Provide the [x, y] coordinate of the cell's center where the given text is located.  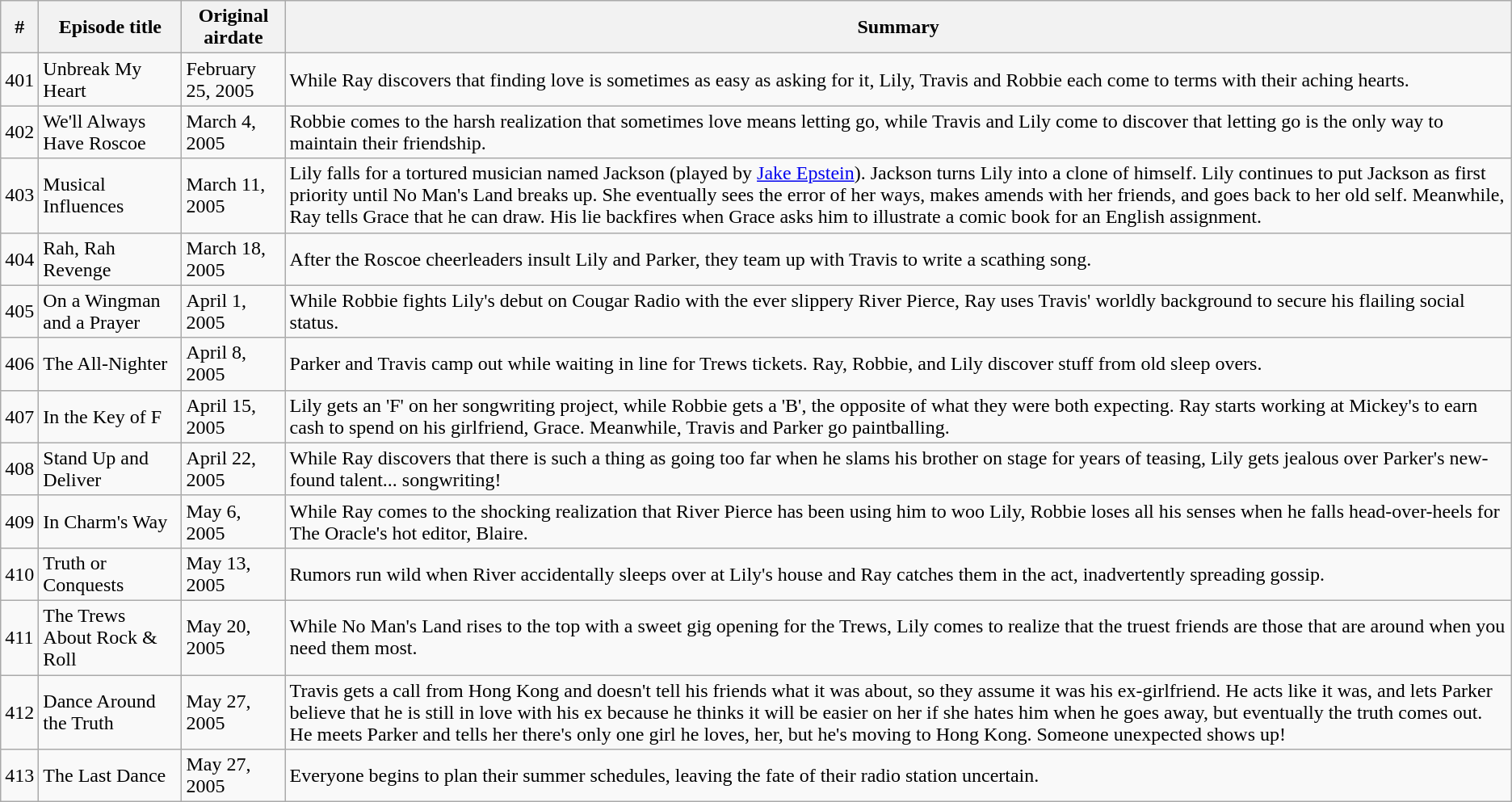
Summary [898, 27]
404 [19, 258]
Dance Around the Truth [110, 712]
May 13, 2005 [233, 573]
407 [19, 417]
We'll Always Have Roscoe [110, 132]
401 [19, 79]
406 [19, 363]
403 [19, 195]
405 [19, 312]
In the Key of F [110, 417]
Stand Up and Deliver [110, 468]
Rah, Rah Revenge [110, 258]
On a Wingman and a Prayer [110, 312]
While Ray discovers that finding love is sometimes as easy as asking for it, Lily, Travis and Robbie each come to terms with their aching hearts. [898, 79]
May 20, 2005 [233, 637]
409 [19, 522]
Truth or Conquests [110, 573]
After the Roscoe cheerleaders insult Lily and Parker, they team up with Travis to write a scathing song. [898, 258]
411 [19, 637]
# [19, 27]
413 [19, 775]
Musical Influences [110, 195]
The Last Dance [110, 775]
In Charm's Way [110, 522]
April 22, 2005 [233, 468]
February 25, 2005 [233, 79]
March 4, 2005 [233, 132]
March 11, 2005 [233, 195]
Everyone begins to plan their summer schedules, leaving the fate of their radio station uncertain. [898, 775]
Episode title [110, 27]
Parker and Travis camp out while waiting in line for Trews tickets. Ray, Robbie, and Lily discover stuff from old sleep overs. [898, 363]
412 [19, 712]
March 18, 2005 [233, 258]
April 8, 2005 [233, 363]
410 [19, 573]
408 [19, 468]
The All-Nighter [110, 363]
Original airdate [233, 27]
April 15, 2005 [233, 417]
April 1, 2005 [233, 312]
May 6, 2005 [233, 522]
Rumors run wild when River accidentally sleeps over at Lily's house and Ray catches them in the act, inadvertently spreading gossip. [898, 573]
The Trews About Rock & Roll [110, 637]
402 [19, 132]
Unbreak My Heart [110, 79]
